Scan for the cell matching the given text and deliver its [x, y] coordinate at center. 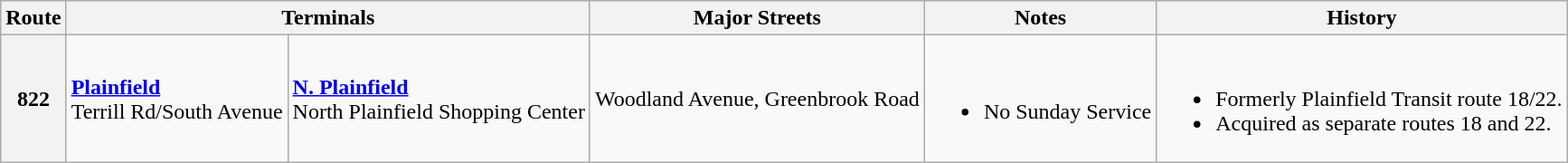
Route [33, 18]
822 [33, 99]
PlainfieldTerrill Rd/South Avenue [177, 99]
N. PlainfieldNorth Plainfield Shopping Center [439, 99]
Woodland Avenue, Greenbrook Road [757, 99]
Major Streets [757, 18]
History [1362, 18]
Terminals [327, 18]
No Sunday Service [1040, 99]
Notes [1040, 18]
Formerly Plainfield Transit route 18/22.Acquired as separate routes 18 and 22. [1362, 99]
